Return the [X, Y] coordinate for the center point of the cell that contains the specified text.  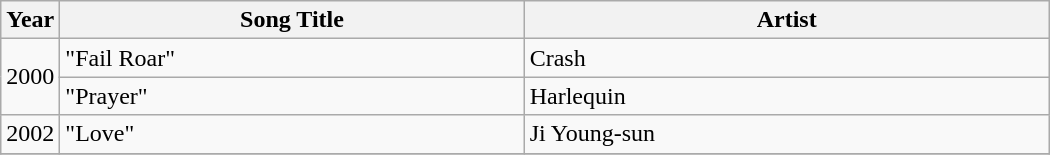
2000 [30, 77]
"Love" [292, 134]
Harlequin [786, 96]
Crash [786, 58]
"Fail Roar" [292, 58]
"Prayer" [292, 96]
Song Title [292, 20]
2002 [30, 134]
Year [30, 20]
Artist [786, 20]
Ji Young-sun [786, 134]
